Search for the cell housing the specified text and yield its [X, Y] center coordinate. 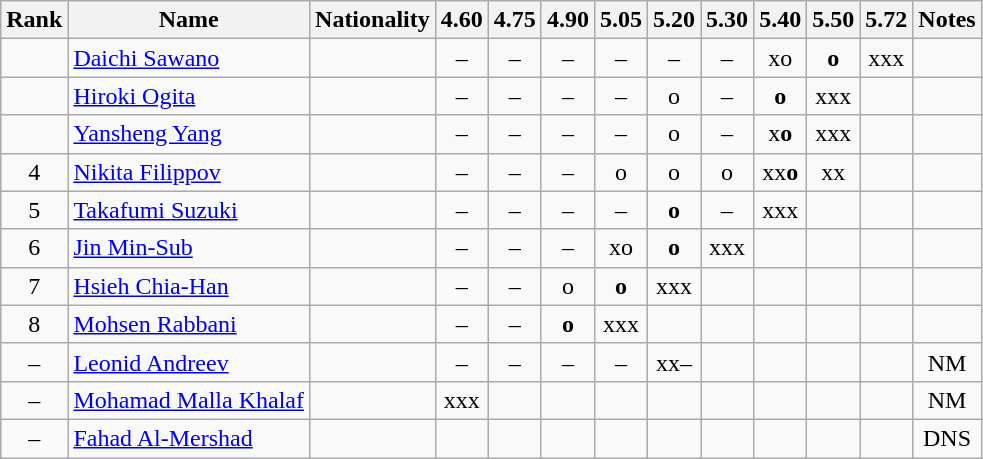
5.20 [674, 20]
xx– [674, 362]
Mohsen Rabbani [189, 324]
Rank [34, 20]
5.50 [834, 20]
6 [34, 248]
5.72 [886, 20]
4.60 [462, 20]
7 [34, 286]
5.30 [728, 20]
DNS [947, 438]
Hsieh Chia-Han [189, 286]
Takafumi Suzuki [189, 210]
xxo [780, 172]
Jin Min-Sub [189, 248]
Fahad Al-Mershad [189, 438]
Yansheng Yang [189, 134]
Daichi Sawano [189, 58]
Leonid Andreev [189, 362]
Nikita Filippov [189, 172]
4.90 [568, 20]
Nationality [373, 20]
4 [34, 172]
xx [834, 172]
5.05 [620, 20]
Notes [947, 20]
5.40 [780, 20]
8 [34, 324]
Hiroki Ogita [189, 96]
4.75 [514, 20]
5 [34, 210]
Name [189, 20]
Mohamad Malla Khalaf [189, 400]
